Return the (x, y) coordinate for the center point of the cell that contains the specified text.  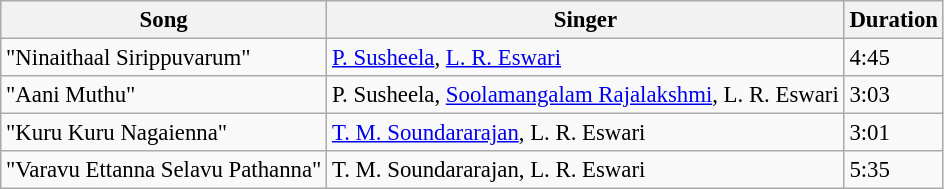
P. Susheela, Soolamangalam Rajalakshmi, L. R. Eswari (586, 95)
3:03 (894, 95)
"Kuru Kuru Nagaienna" (164, 133)
Song (164, 20)
5:35 (894, 170)
"Varavu Ettanna Selavu Pathanna" (164, 170)
Singer (586, 20)
Duration (894, 20)
"Ninaithaal Sirippuvarum" (164, 58)
"Aani Muthu" (164, 95)
3:01 (894, 133)
4:45 (894, 58)
P. Susheela, L. R. Eswari (586, 58)
